Identify which cell holds the provided text, then report its (X, Y) central coordinate. 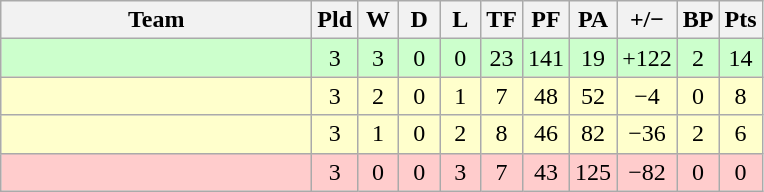
+/− (648, 20)
46 (546, 134)
82 (594, 134)
23 (502, 58)
Pld (335, 20)
D (420, 20)
125 (594, 172)
52 (594, 96)
PF (546, 20)
W (378, 20)
−82 (648, 172)
19 (594, 58)
L (460, 20)
6 (740, 134)
Pts (740, 20)
14 (740, 58)
+122 (648, 58)
48 (546, 96)
Team (156, 20)
PA (594, 20)
TF (502, 20)
−36 (648, 134)
BP (698, 20)
−4 (648, 96)
141 (546, 58)
43 (546, 172)
